Return [x, y] of the center of cell containing provided text 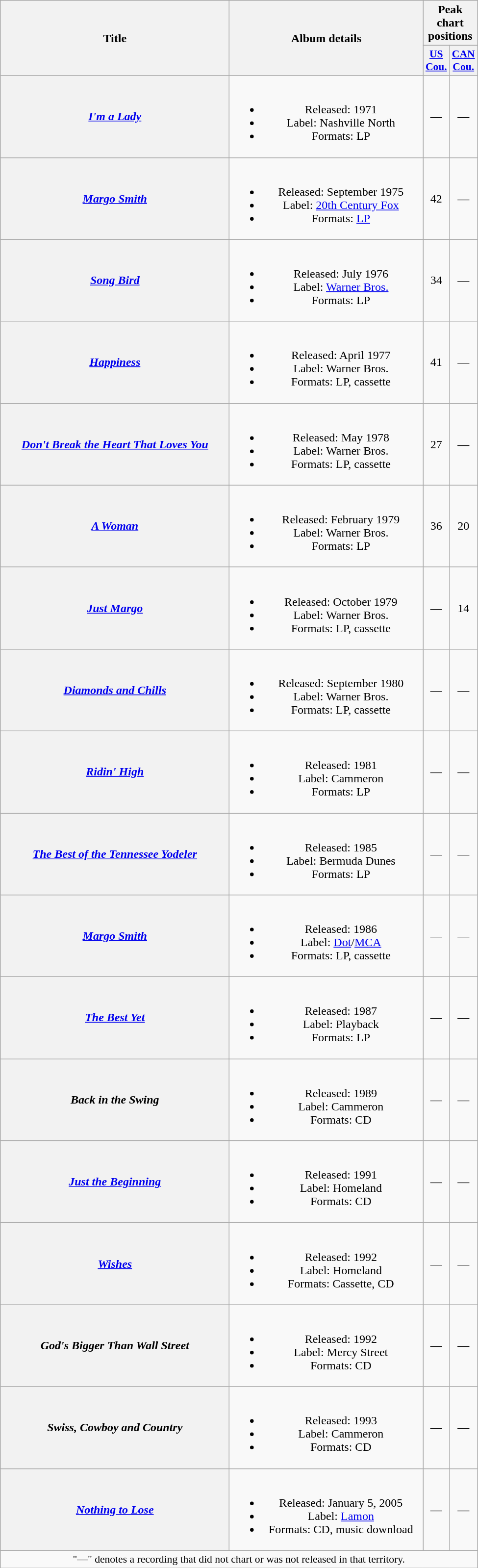
Just the Beginning [115, 1182]
Nothing to Lose [115, 1510]
27 [436, 444]
CANCou. [464, 61]
Released: 1986Label: Dot/MCAFormats: LP, cassette [327, 936]
Don't Break the Heart That Loves You [115, 444]
"—" denotes a recording that did not chart or was not released in that territory. [239, 1559]
36 [436, 526]
Released: February 1979Label: Warner Bros.Formats: LP [327, 526]
Released: September 1980Label: Warner Bros.Formats: LP, cassette [327, 690]
41 [436, 362]
Released: July 1976Label: Warner Bros.Formats: LP [327, 281]
14 [464, 608]
Back in the Swing [115, 1100]
Released: October 1979Label: Warner Bros.Formats: LP, cassette [327, 608]
Song Bird [115, 281]
Released: 1993Label: CammeronFormats: CD [327, 1427]
Released: September 1975Label: 20th Century FoxFormats: LP [327, 198]
Released: 1987Label: PlaybackFormats: LP [327, 1018]
Ridin' High [115, 772]
Happiness [115, 362]
Released: 1992Label: Mercy StreetFormats: CD [327, 1346]
Released: January 5, 2005Label: LamonFormats: CD, music download [327, 1510]
Released: April 1977Label: Warner Bros.Formats: LP, cassette [327, 362]
20 [464, 526]
Released: 1985Label: Bermuda DunesFormats: LP [327, 854]
Released: May 1978Label: Warner Bros.Formats: LP, cassette [327, 444]
Just Margo [115, 608]
Swiss, Cowboy and Country [115, 1427]
Released: 1981Label: CammeronFormats: LP [327, 772]
Title [115, 38]
God's Bigger Than Wall Street [115, 1346]
A Woman [115, 526]
Wishes [115, 1263]
I'm a Lady [115, 117]
Album details [327, 38]
Released: 1992Label: HomelandFormats: Cassette, CD [327, 1263]
USCou. [436, 61]
Released: 1991Label: HomelandFormats: CD [327, 1182]
Released: 1971Label: Nashville NorthFormats: LP [327, 117]
34 [436, 281]
Released: 1989Label: CammeronFormats: CD [327, 1100]
Peak chartpositions [450, 23]
42 [436, 198]
Diamonds and Chills [115, 690]
The Best of the Tennessee Yodeler [115, 854]
The Best Yet [115, 1018]
